Detect which cell encompasses the target text, then output its (x, y) center coordinate. 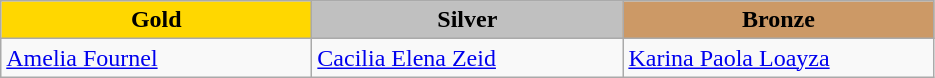
Cacilia Elena Zeid (468, 58)
Karina Paola Loayza (778, 58)
Silver (468, 20)
Amelia Fournel (156, 58)
Bronze (778, 20)
Gold (156, 20)
